Search for the cell housing the specified text and yield its [x, y] center coordinate. 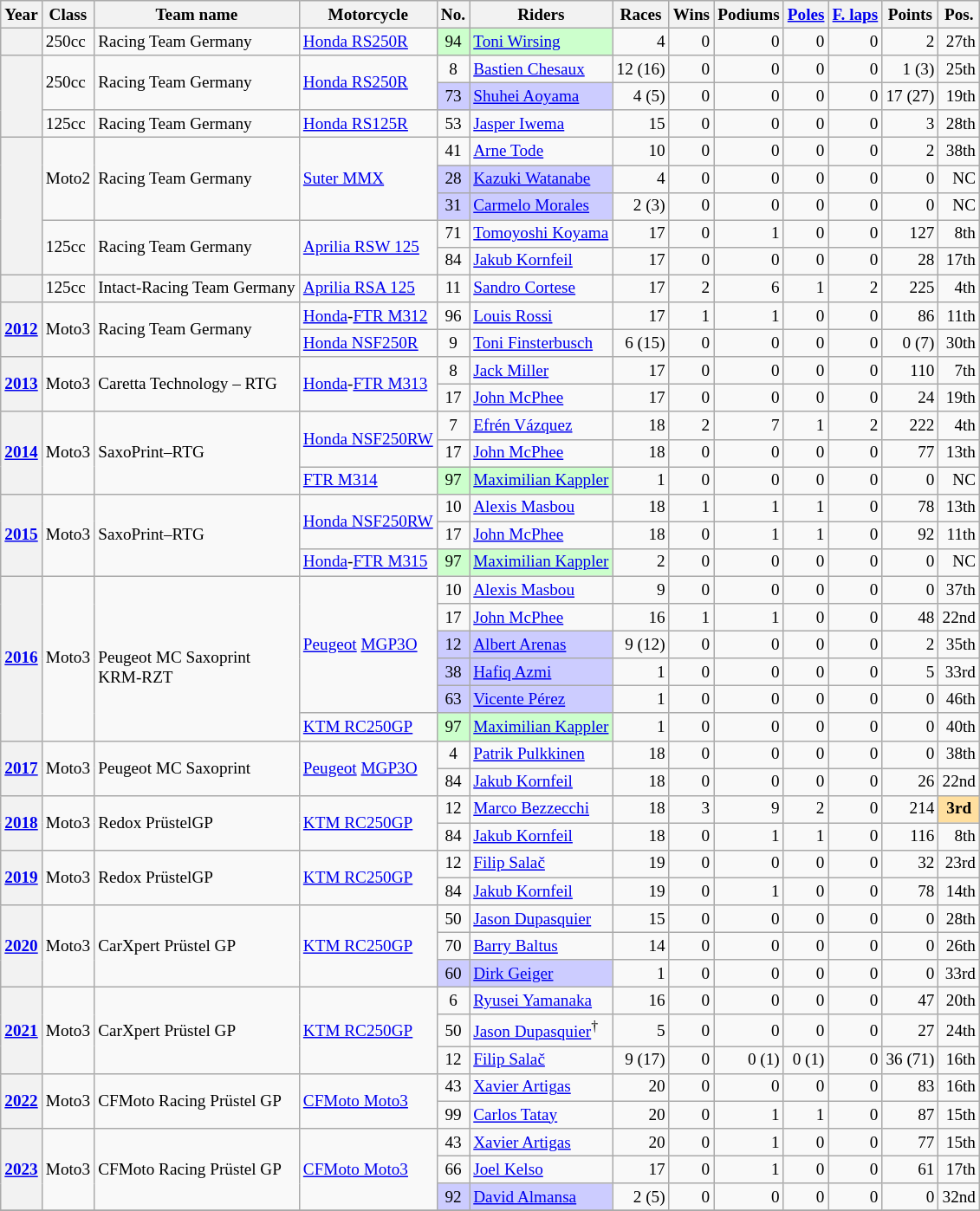
87 [910, 1115]
27 [910, 1031]
Year [22, 15]
11 [452, 288]
9 (12) [641, 644]
9 (17) [641, 1060]
94 [452, 42]
2016 [22, 658]
Jack Miller [541, 371]
4 (5) [641, 96]
Riders [541, 15]
86 [910, 316]
Efrén Vázquez [541, 425]
2023 [22, 1169]
Albert Arenas [541, 644]
Carmelo Morales [541, 206]
14th [959, 891]
41 [452, 152]
225 [910, 288]
214 [910, 809]
Honda-FTR M313 [367, 385]
Races [641, 15]
Jasper Iwema [541, 124]
7th [959, 371]
70 [452, 946]
53 [452, 124]
6 (15) [641, 343]
2019 [22, 877]
61 [910, 1169]
32 [910, 864]
Bastien Chesaux [541, 69]
38 [452, 672]
25th [959, 69]
2 (5) [641, 1197]
2020 [22, 946]
Aprilia RSA 125 [367, 288]
Sandro Cortese [541, 288]
Honda NSF250R [367, 343]
Vicente Pérez [541, 700]
Louis Rossi [541, 316]
David Almansa [541, 1197]
Jason Dupasquier† [541, 1031]
Peugeot MC SaxoprintKRM-RZT [198, 658]
31 [452, 206]
Joel Kelso [541, 1169]
2 (3) [641, 206]
24 [910, 398]
Carlos Tatay [541, 1115]
1 (3) [910, 69]
110 [910, 371]
12 (16) [641, 69]
36 (71) [910, 1060]
Motorcycle [367, 15]
40th [959, 727]
Jason Dupasquier [541, 919]
96 [452, 316]
Moto2 [68, 178]
71 [452, 234]
Caretta Technology – RTG [198, 385]
Honda RS125R [367, 124]
17 (27) [910, 96]
60 [452, 974]
48 [910, 618]
Patrik Pulkkinen [541, 754]
Kazuki Watanabe [541, 178]
14 [641, 946]
2017 [22, 767]
Toni Wirsing [541, 42]
Suter MMX [367, 178]
35th [959, 644]
2021 [22, 1031]
73 [452, 96]
Team name [198, 15]
222 [910, 425]
83 [910, 1087]
47 [910, 1001]
Intact-Racing Team Germany [198, 288]
32nd [959, 1197]
Barry Baltus [541, 946]
46th [959, 700]
26th [959, 946]
2014 [22, 452]
Aprilia RSW 125 [367, 248]
26 [910, 781]
Podiums [749, 15]
Honda-FTR M312 [367, 316]
Pos. [959, 15]
Poles [806, 15]
Dirk Geiger [541, 974]
Ryusei Yamanaka [541, 1001]
Points [910, 15]
30th [959, 343]
116 [910, 837]
66 [452, 1169]
0 (7) [910, 343]
127 [910, 234]
Hafiq Azmi [541, 672]
3rd [959, 809]
Peugeot MC Saxoprint [198, 767]
99 [452, 1115]
FTR M314 [367, 480]
Honda-FTR M315 [367, 562]
Marco Bezzecchi [541, 809]
Toni Finsterbusch [541, 343]
2022 [22, 1100]
2013 [22, 385]
No. [452, 15]
2012 [22, 329]
Arne Tode [541, 152]
23rd [959, 864]
24th [959, 1031]
F. laps [855, 15]
2018 [22, 823]
37th [959, 590]
Shuhei Aoyama [541, 96]
Tomoyoshi Koyama [541, 234]
27th [959, 42]
20th [959, 1001]
Class [68, 15]
Wins [691, 15]
63 [452, 700]
2015 [22, 535]
